Search for the cell housing the specified text and yield its (x, y) center coordinate. 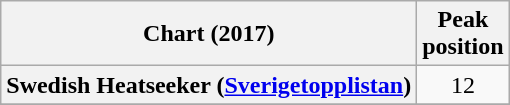
Swedish Heatseeker (Sverigetopplistan) (209, 85)
12 (463, 85)
Chart (2017) (209, 34)
Peakposition (463, 34)
